Provide the (X, Y) coordinate of the cell's center where the given text is located.  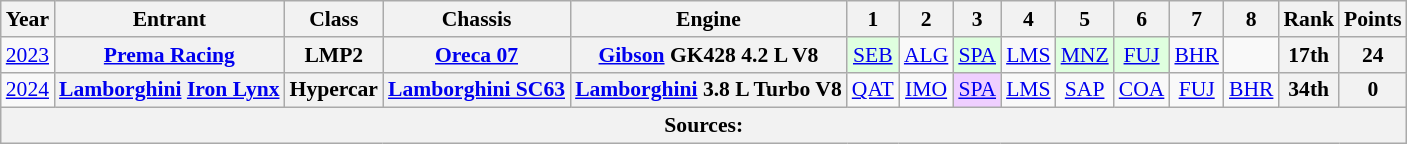
2 (926, 19)
2024 (28, 90)
Prema Racing (170, 55)
Hypercar (334, 90)
SAP (1085, 90)
IMO (926, 90)
Sources: (704, 126)
Lamborghini Iron Lynx (170, 90)
MNZ (1085, 55)
Year (28, 19)
Lamborghini 3.8 L Turbo V8 (708, 90)
LMP2 (334, 55)
QAT (873, 90)
34th (1308, 90)
7 (1196, 19)
3 (977, 19)
COA (1142, 90)
0 (1373, 90)
Lamborghini SC63 (476, 90)
17th (1308, 55)
Gibson GK428 4.2 L V8 (708, 55)
Oreca 07 (476, 55)
Points (1373, 19)
Class (334, 19)
SEB (873, 55)
Chassis (476, 19)
6 (1142, 19)
Entrant (170, 19)
2023 (28, 55)
ALG (926, 55)
Engine (708, 19)
8 (1252, 19)
4 (1028, 19)
5 (1085, 19)
1 (873, 19)
24 (1373, 55)
Rank (1308, 19)
